Scan for the cell matching the given text and deliver its [X, Y] coordinate at center. 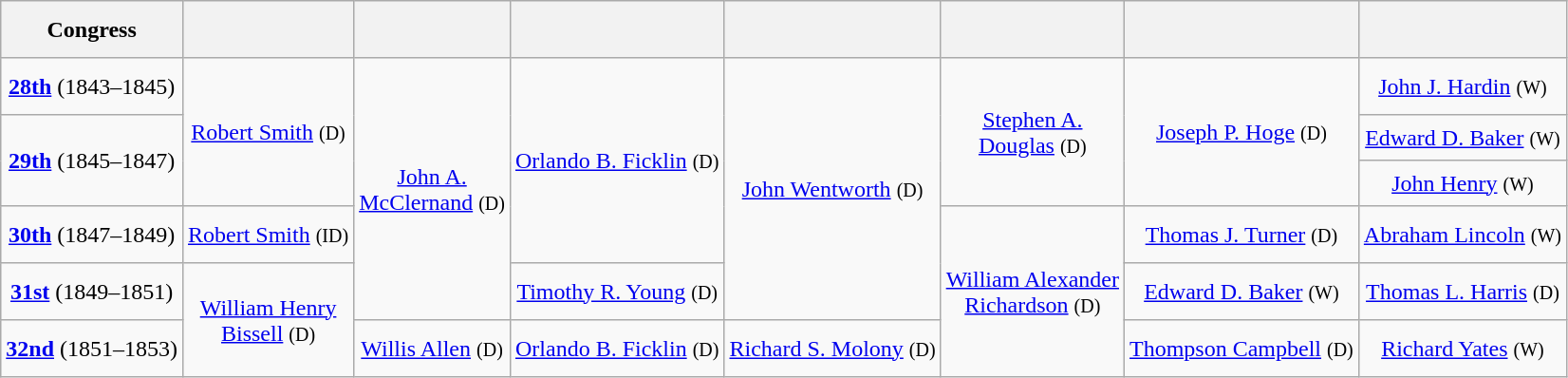
Richard S. Molony (D) [832, 349]
William AlexanderRichardson (D) [1033, 292]
Stephen A.Douglas (D) [1033, 132]
Thomas J. Turner (D) [1241, 235]
Robert Smith (ID) [268, 235]
Timothy R. Young (D) [617, 292]
William HenryBissell (D) [268, 320]
29th (1845–1847) [92, 161]
Joseph P. Hoge (D) [1241, 132]
Congress [92, 29]
John Wentworth (D) [832, 189]
28th (1843–1845) [92, 86]
Robert Smith (D) [268, 132]
John Henry (W) [1462, 183]
John J. Hardin (W) [1462, 86]
31st (1849–1851) [92, 292]
Richard Yates (W) [1462, 349]
John A.McClernand (D) [433, 189]
30th (1847–1849) [92, 235]
Thomas L. Harris (D) [1462, 292]
Abraham Lincoln (W) [1462, 235]
Willis Allen (D) [433, 349]
Thompson Campbell (D) [1241, 349]
32nd (1851–1853) [92, 349]
